Capture the cell that displays the provided text and extract its (x, y) central coordinate. 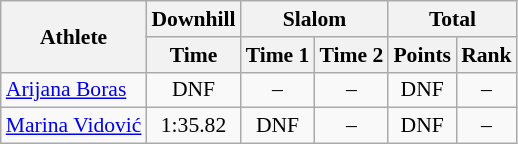
Rank (486, 55)
Time 2 (351, 55)
Marina Vidović (74, 126)
Slalom (315, 19)
Points (422, 55)
Downhill (193, 19)
Time (193, 55)
1:35.82 (193, 126)
Athlete (74, 36)
Time 1 (278, 55)
Arijana Boras (74, 90)
Total (452, 19)
